Capture the cell that displays the provided text and extract its [x, y] central coordinate. 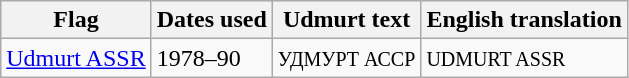
Flag [76, 20]
UDMURT ASSR [524, 58]
УДМУРТ АССР [346, 58]
Udmurt text [346, 20]
English translation [524, 20]
Udmurt ASSR [76, 58]
1978–90 [212, 58]
Dates used [212, 20]
